Search for the cell housing the specified text and yield its (x, y) center coordinate. 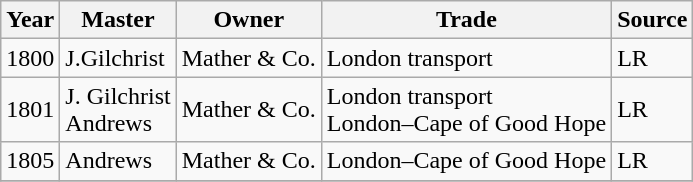
Owner (248, 20)
Master (118, 20)
Source (652, 20)
London transport (466, 58)
London–Cape of Good Hope (466, 161)
J.Gilchrist (118, 58)
Andrews (118, 161)
Year (30, 20)
1800 (30, 58)
1805 (30, 161)
Trade (466, 20)
1801 (30, 110)
London transportLondon–Cape of Good Hope (466, 110)
J. GilchristAndrews (118, 110)
